For the text-containing cell, return its midpoint in [x, y] coordinate format. 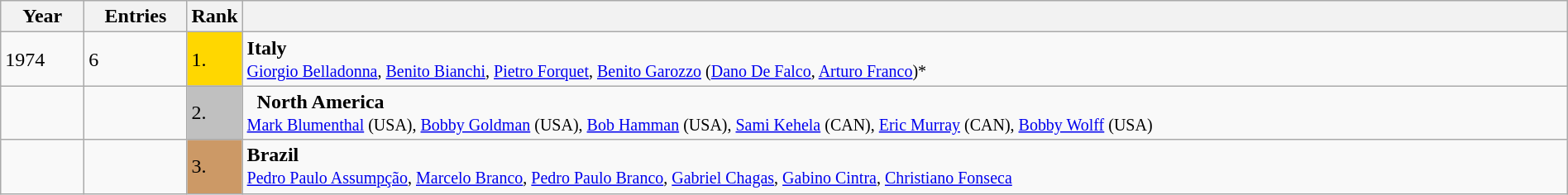
3. [215, 167]
Year [43, 17]
1. [215, 59]
BrazilPedro Paulo Assumpção, Marcelo Branco, Pedro Paulo Branco, Gabriel Chagas, Gabino Cintra, Christiano Fonseca [905, 167]
2. [215, 112]
6 [136, 59]
Entries [136, 17]
ItalyGiorgio Belladonna, Benito Bianchi, Pietro Forquet, Benito Garozzo (Dano De Falco, Arturo Franco)* [905, 59]
North AmericaMark Blumenthal (USA), Bobby Goldman (USA), Bob Hamman (USA), Sami Kehela (CAN), Eric Murray (CAN), Bobby Wolff (USA) [905, 112]
1974 [43, 59]
Rank [215, 17]
